Detect which cell encompasses the target text, then output its [x, y] center coordinate. 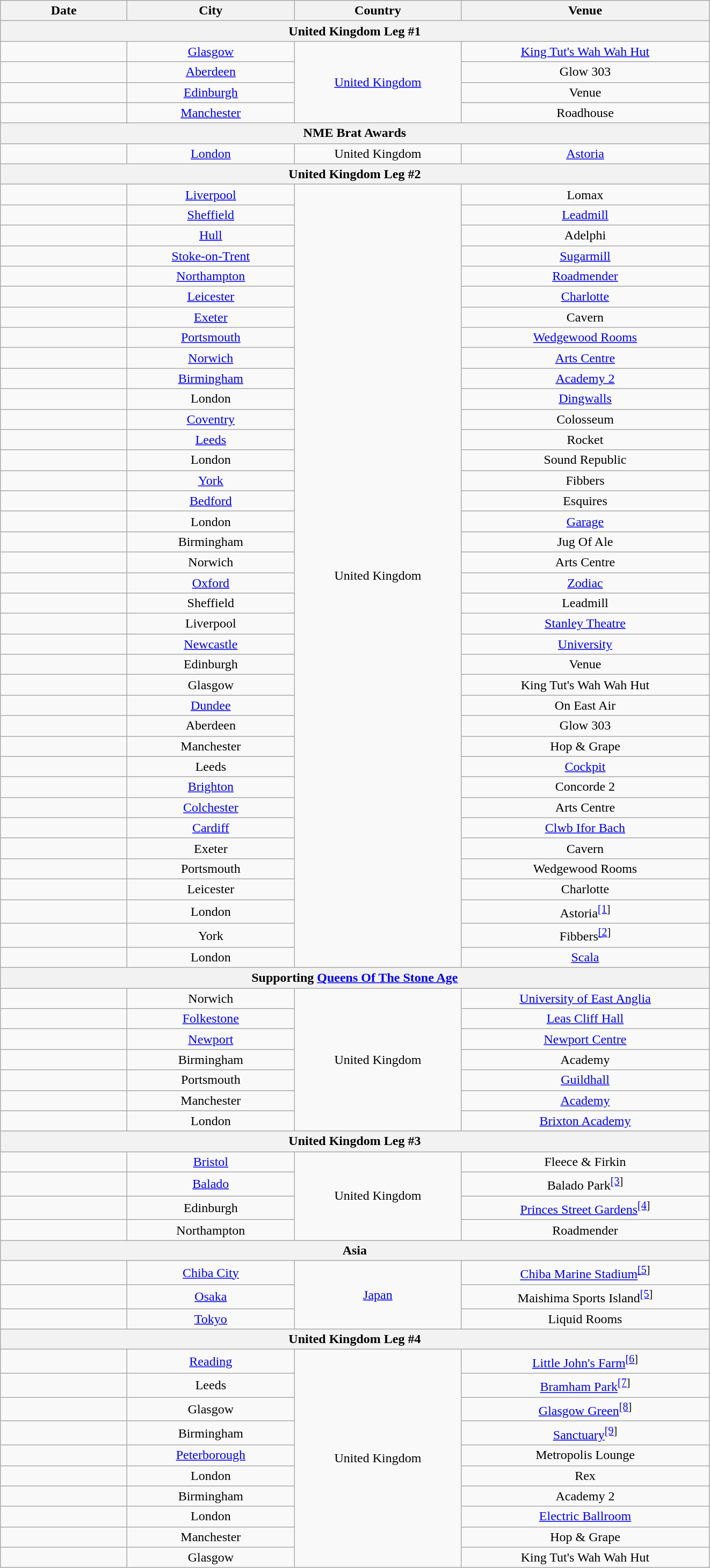
Brighton [211, 787]
Reading [211, 1361]
Colosseum [585, 419]
Newport Centre [585, 1039]
Chiba Marine Stadium[5] [585, 1273]
Lomax [585, 194]
Colchester [211, 807]
Sound Republic [585, 460]
Sugarmill [585, 256]
Bristol [211, 1162]
Dingwalls [585, 399]
Date [64, 11]
Zodiac [585, 582]
Stoke-on-Trent [211, 256]
Electric Ballroom [585, 1516]
United Kingdom Leg #1 [354, 31]
United Kingdom Leg #2 [354, 174]
City [211, 11]
Dundee [211, 705]
Concorde 2 [585, 787]
United Kingdom Leg #4 [354, 1339]
United Kingdom Leg #3 [354, 1141]
University [585, 644]
Country [378, 11]
Maishima Sports Island[5] [585, 1297]
Sanctuary[9] [585, 1433]
Bedford [211, 501]
Bramham Park[7] [585, 1385]
Balado Park[3] [585, 1184]
Astoria[1] [585, 911]
Asia [354, 1250]
Coventry [211, 419]
Cardiff [211, 828]
Stanley Theatre [585, 624]
Fleece & Firkin [585, 1162]
Supporting Queens Of The Stone Age [354, 978]
Newcastle [211, 644]
Little John's Farm[6] [585, 1361]
Chiba City [211, 1273]
Guildhall [585, 1080]
University of East Anglia [585, 998]
Newport [211, 1039]
Roadhouse [585, 113]
Oxford [211, 582]
On East Air [585, 705]
Garage [585, 521]
Fibbers [585, 480]
Princes Street Gardens[4] [585, 1208]
Folkestone [211, 1019]
Hull [211, 235]
Rocket [585, 440]
Rex [585, 1476]
Glasgow Green[8] [585, 1410]
Astoria [585, 154]
Adelphi [585, 235]
Leas Cliff Hall [585, 1019]
NME Brat Awards [354, 133]
Osaka [211, 1297]
Metropolis Lounge [585, 1455]
Japan [378, 1295]
Esquires [585, 501]
Scala [585, 958]
Cockpit [585, 767]
Brixton Academy [585, 1121]
Clwb Ifor Bach [585, 828]
Fibbers[2] [585, 935]
Jug Of Ale [585, 542]
Tokyo [211, 1319]
Peterborough [211, 1455]
Liquid Rooms [585, 1319]
Balado [211, 1184]
